Locate the cell with the specified text and output its [X, Y] center coordinate. 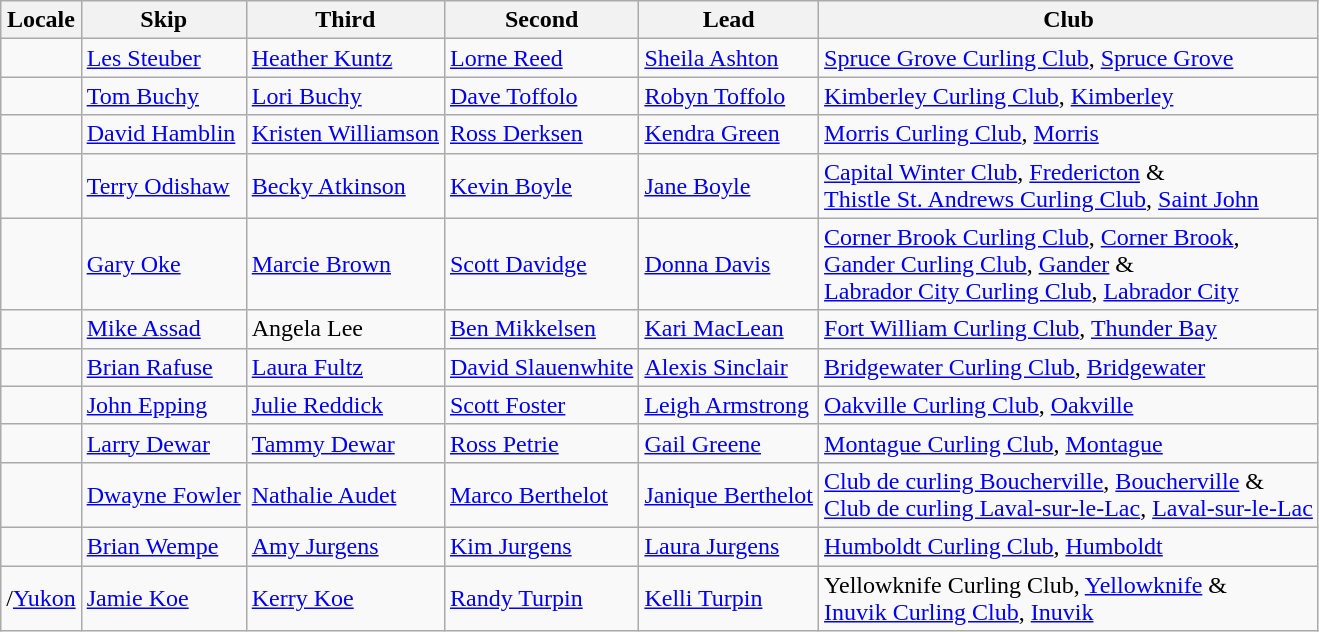
Ross Derksen [541, 134]
Angela Lee [345, 329]
Kim Jurgens [541, 546]
Jane Boyle [729, 186]
Donna Davis [729, 264]
Randy Turpin [541, 598]
Kerry Koe [345, 598]
Montague Curling Club, Montague [1069, 443]
Lead [729, 20]
Spruce Grove Curling Club, Spruce Grove [1069, 58]
Ben Mikkelsen [541, 329]
Lori Buchy [345, 96]
Tammy Dewar [345, 443]
Scott Davidge [541, 264]
Nathalie Audet [345, 494]
Les Steuber [164, 58]
Marcie Brown [345, 264]
Dave Toffolo [541, 96]
Marco Berthelot [541, 494]
Amy Jurgens [345, 546]
Ross Petrie [541, 443]
Sheila Ashton [729, 58]
Morris Curling Club, Morris [1069, 134]
Fort William Curling Club, Thunder Bay [1069, 329]
Heather Kuntz [345, 58]
/Yukon [41, 598]
David Hamblin [164, 134]
Mike Assad [164, 329]
Kelli Turpin [729, 598]
Laura Jurgens [729, 546]
Julie Reddick [345, 405]
Larry Dewar [164, 443]
Club de curling Boucherville, Boucherville & Club de curling Laval-sur-le-Lac, Laval-sur-le-Lac [1069, 494]
Terry Odishaw [164, 186]
Tom Buchy [164, 96]
Capital Winter Club, Fredericton & Thistle St. Andrews Curling Club, Saint John [1069, 186]
Kimberley Curling Club, Kimberley [1069, 96]
Kendra Green [729, 134]
Gail Greene [729, 443]
Oakville Curling Club, Oakville [1069, 405]
Humboldt Curling Club, Humboldt [1069, 546]
Kari MacLean [729, 329]
Skip [164, 20]
David Slauenwhite [541, 367]
Scott Foster [541, 405]
Robyn Toffolo [729, 96]
Third [345, 20]
Alexis Sinclair [729, 367]
Janique Berthelot [729, 494]
Jamie Koe [164, 598]
Corner Brook Curling Club, Corner Brook, Gander Curling Club, Gander & Labrador City Curling Club, Labrador City [1069, 264]
Brian Wempe [164, 546]
Club [1069, 20]
Lorne Reed [541, 58]
Bridgewater Curling Club, Bridgewater [1069, 367]
Second [541, 20]
Kevin Boyle [541, 186]
Becky Atkinson [345, 186]
Brian Rafuse [164, 367]
Leigh Armstrong [729, 405]
Yellowknife Curling Club, Yellowknife & Inuvik Curling Club, Inuvik [1069, 598]
Locale [41, 20]
Gary Oke [164, 264]
John Epping [164, 405]
Laura Fultz [345, 367]
Kristen Williamson [345, 134]
Dwayne Fowler [164, 494]
